Search for the cell housing the specified text and yield its [x, y] center coordinate. 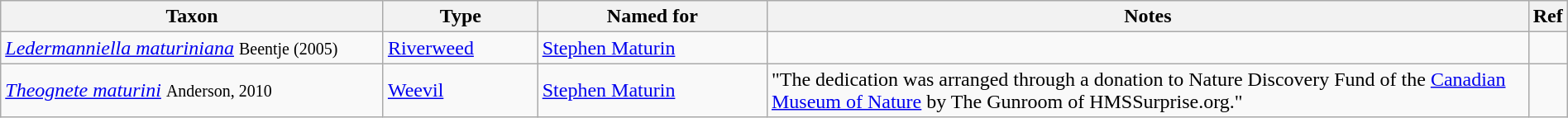
Weevil [460, 91]
Theognete maturini Anderson, 2010 [192, 91]
Named for [652, 17]
"The dedication was arranged through a donation to Nature Discovery Fund of the Canadian Museum of Nature by The Gunroom of HMSSurprise.org." [1148, 91]
Taxon [192, 17]
Riverweed [460, 48]
Notes [1148, 17]
Type [460, 17]
Ref [1548, 17]
Ledermanniella maturiniana Beentje (2005) [192, 48]
